Determine the [x, y] coordinate at the center of the cell enclosing the given text.  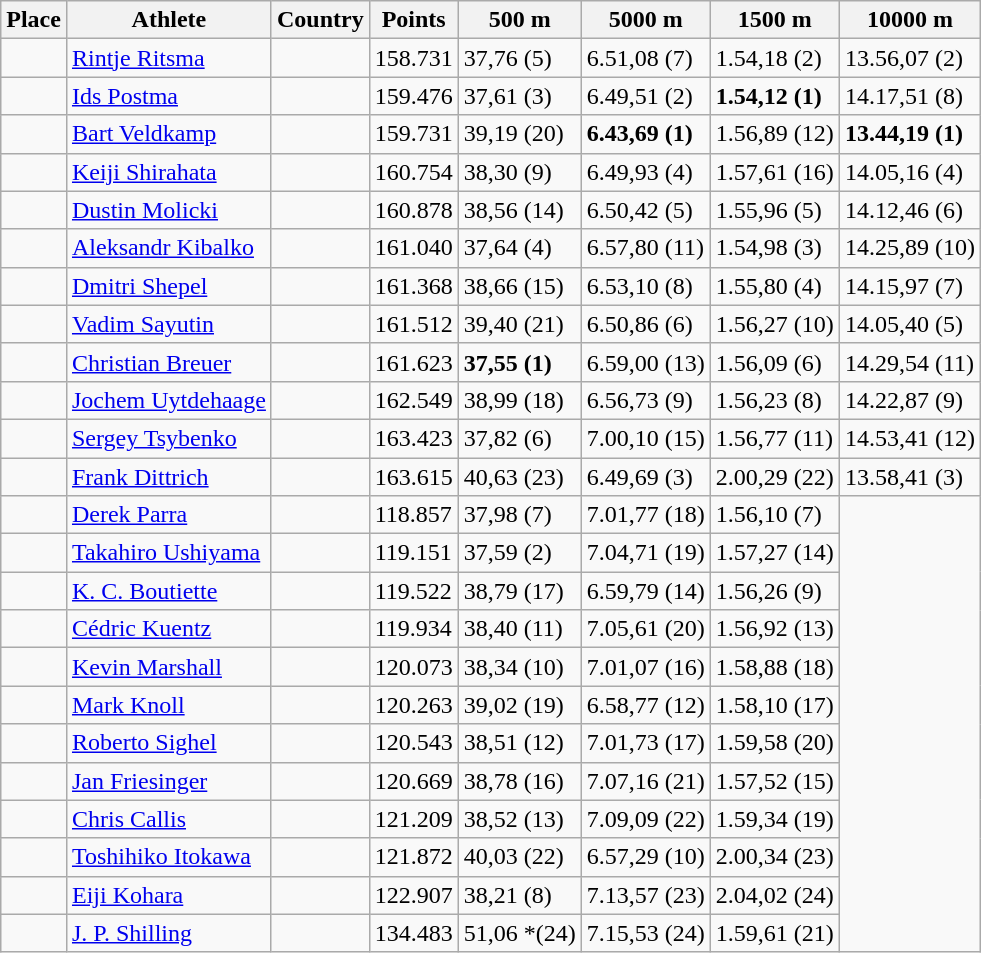
14.05,16 (4) [910, 172]
7.04,71 (19) [646, 553]
14.29,54 (11) [910, 362]
1.54,12 (1) [774, 96]
37,61 (3) [520, 96]
Sergey Tsybenko [168, 438]
7.01,73 (17) [646, 743]
6.49,51 (2) [646, 96]
1500 m [774, 20]
Cédric Kuentz [168, 629]
6.57,29 (10) [646, 857]
Dmitri Shepel [168, 286]
6.56,73 (9) [646, 400]
159.731 [414, 134]
14.05,40 (5) [910, 324]
6.49,93 (4) [646, 172]
161.512 [414, 324]
163.423 [414, 438]
Derek Parra [168, 515]
Ids Postma [168, 96]
13.58,41 (3) [910, 477]
38,51 (12) [520, 743]
38,99 (18) [520, 400]
134.483 [414, 933]
Dustin Molicki [168, 210]
7.00,10 (15) [646, 438]
6.53,10 (8) [646, 286]
7.13,57 (23) [646, 895]
7.07,16 (21) [646, 781]
120.669 [414, 781]
161.040 [414, 248]
6.49,69 (3) [646, 477]
14.53,41 (12) [910, 438]
120.073 [414, 667]
1.54,18 (2) [774, 58]
1.59,58 (20) [774, 743]
38,30 (9) [520, 172]
Frank Dittrich [168, 477]
Aleksandr Kibalko [168, 248]
14.12,46 (6) [910, 210]
1.55,96 (5) [774, 210]
37,64 (4) [520, 248]
500 m [520, 20]
37,98 (7) [520, 515]
Points [414, 20]
51,06 *(24) [520, 933]
122.907 [414, 895]
Jochem Uytdehaage [168, 400]
1.56,77 (11) [774, 438]
37,55 (1) [520, 362]
6.59,79 (14) [646, 591]
39,02 (19) [520, 705]
1.56,10 (7) [774, 515]
Athlete [168, 20]
14.22,87 (9) [910, 400]
38,21 (8) [520, 895]
38,52 (13) [520, 819]
Mark Knoll [168, 705]
7.01,07 (16) [646, 667]
Roberto Sighel [168, 743]
2.04,02 (24) [774, 895]
1.56,92 (13) [774, 629]
Bart Veldkamp [168, 134]
13.44,19 (1) [910, 134]
Kevin Marshall [168, 667]
39,40 (21) [520, 324]
119.522 [414, 591]
37,82 (6) [520, 438]
Christian Breuer [168, 362]
38,78 (16) [520, 781]
Chris Callis [168, 819]
2.00,34 (23) [774, 857]
Keiji Shirahata [168, 172]
163.615 [414, 477]
13.56,07 (2) [910, 58]
6.43,69 (1) [646, 134]
159.476 [414, 96]
Toshihiko Itokawa [168, 857]
121.209 [414, 819]
160.878 [414, 210]
1.59,61 (21) [774, 933]
38,40 (11) [520, 629]
5000 m [646, 20]
6.57,80 (11) [646, 248]
1.56,26 (9) [774, 591]
7.01,77 (18) [646, 515]
1.57,61 (16) [774, 172]
6.50,42 (5) [646, 210]
14.17,51 (8) [910, 96]
38,56 (14) [520, 210]
158.731 [414, 58]
6.50,86 (6) [646, 324]
1.57,52 (15) [774, 781]
1.56,23 (8) [774, 400]
118.857 [414, 515]
39,19 (20) [520, 134]
160.754 [414, 172]
Country [320, 20]
38,79 (17) [520, 591]
1.56,27 (10) [774, 324]
1.54,98 (3) [774, 248]
120.543 [414, 743]
Eiji Kohara [168, 895]
121.872 [414, 857]
37,76 (5) [520, 58]
1.55,80 (4) [774, 286]
38,34 (10) [520, 667]
Rintje Ritsma [168, 58]
7.15,53 (24) [646, 933]
37,59 (2) [520, 553]
6.58,77 (12) [646, 705]
Vadim Sayutin [168, 324]
2.00,29 (22) [774, 477]
7.09,09 (22) [646, 819]
1.57,27 (14) [774, 553]
161.623 [414, 362]
40,63 (23) [520, 477]
40,03 (22) [520, 857]
6.59,00 (13) [646, 362]
6.51,08 (7) [646, 58]
1.56,09 (6) [774, 362]
14.25,89 (10) [910, 248]
1.56,89 (12) [774, 134]
J. P. Shilling [168, 933]
10000 m [910, 20]
Jan Friesinger [168, 781]
14.15,97 (7) [910, 286]
1.58,88 (18) [774, 667]
Place [34, 20]
38,66 (15) [520, 286]
162.549 [414, 400]
119.151 [414, 553]
Takahiro Ushiyama [168, 553]
7.05,61 (20) [646, 629]
1.59,34 (19) [774, 819]
K. C. Boutiette [168, 591]
119.934 [414, 629]
161.368 [414, 286]
1.58,10 (17) [774, 705]
120.263 [414, 705]
